Determine the (X, Y) coordinate at the center of the cell enclosing the given text.  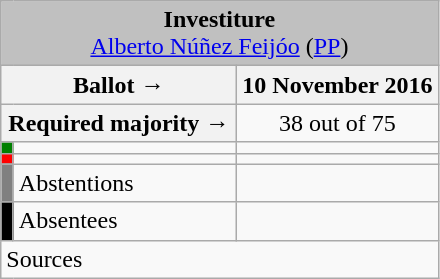
38 out of 75 (338, 123)
Sources (220, 259)
Absentees (125, 221)
Abstentions (125, 183)
Ballot → (119, 85)
10 November 2016 (338, 85)
Required majority → (119, 123)
InvestitureAlberto Núñez Feijóo (PP) (220, 34)
